Output the (x, y) coordinate of the center of the cell containing the given text.  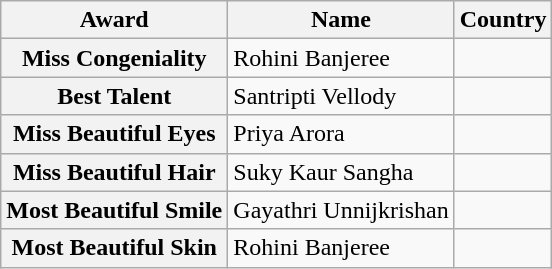
Most Beautiful Skin (114, 248)
Miss Beautiful Eyes (114, 134)
Name (341, 20)
Miss Congeniality (114, 58)
Santripti Vellody (341, 96)
Miss Beautiful Hair (114, 172)
Best Talent (114, 96)
Award (114, 20)
Suky Kaur Sangha (341, 172)
Country (503, 20)
Gayathri Unnijkrishan (341, 210)
Most Beautiful Smile (114, 210)
Priya Arora (341, 134)
